Scan for the cell matching the given text and deliver its (x, y) coordinate at center. 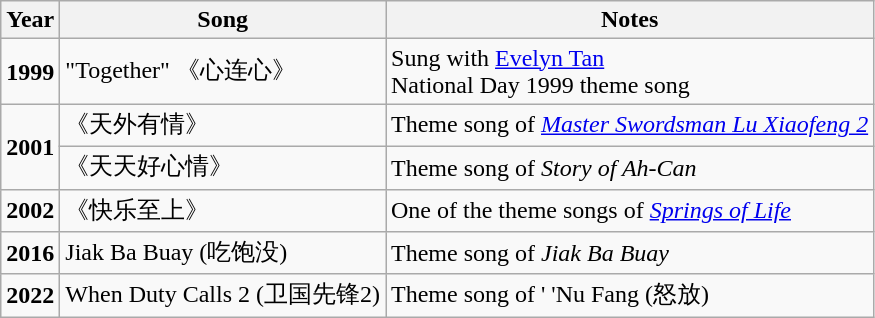
1999 (30, 72)
"Together" 《心连心》 (223, 72)
2022 (30, 296)
Notes (630, 20)
When Duty Calls 2 (卫国先锋2) (223, 296)
Theme song of Story of Ah-Can (630, 168)
Song (223, 20)
One of the theme songs of Springs of Life (630, 210)
《快乐至上》 (223, 210)
2002 (30, 210)
《天天好心情》 (223, 168)
Theme song of Jiak Ba Buay (630, 254)
Year (30, 20)
Theme song of ' 'Nu Fang (怒放) (630, 296)
2016 (30, 254)
Sung with Evelyn TanNational Day 1999 theme song (630, 72)
2001 (30, 146)
Theme song of Master Swordsman Lu Xiaofeng 2 (630, 126)
Jiak Ba Buay (吃饱没) (223, 254)
《天外有情》 (223, 126)
